Scan for the cell matching the given text and deliver its (X, Y) coordinate at center. 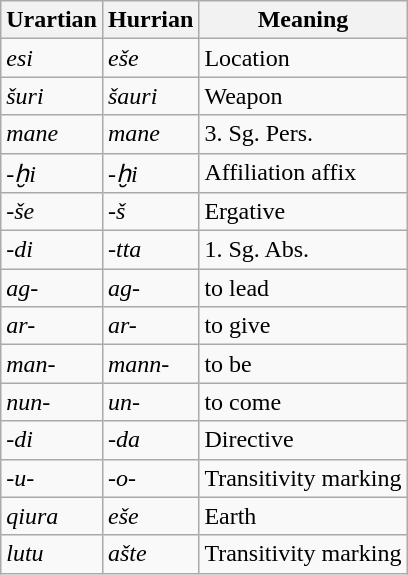
to lead (303, 288)
esi (52, 58)
-š (150, 212)
Location (303, 58)
Ergative (303, 212)
-še (52, 212)
Meaning (303, 20)
Urartian (52, 20)
3. Sg. Pers. (303, 134)
-tta (150, 250)
lutu (52, 554)
-da (150, 440)
un- (150, 402)
šuri (52, 96)
qiura (52, 516)
šauri (150, 96)
1. Sg. Abs. (303, 250)
Hurrian (150, 20)
Weapon (303, 96)
to be (303, 364)
to give (303, 326)
Earth (303, 516)
man- (52, 364)
ašte (150, 554)
mann- (150, 364)
Directive (303, 440)
nun- (52, 402)
to come (303, 402)
Affiliation affix (303, 173)
-o- (150, 478)
-u- (52, 478)
